From the cell containing the given text, extract its center point as [X, Y] coordinate. 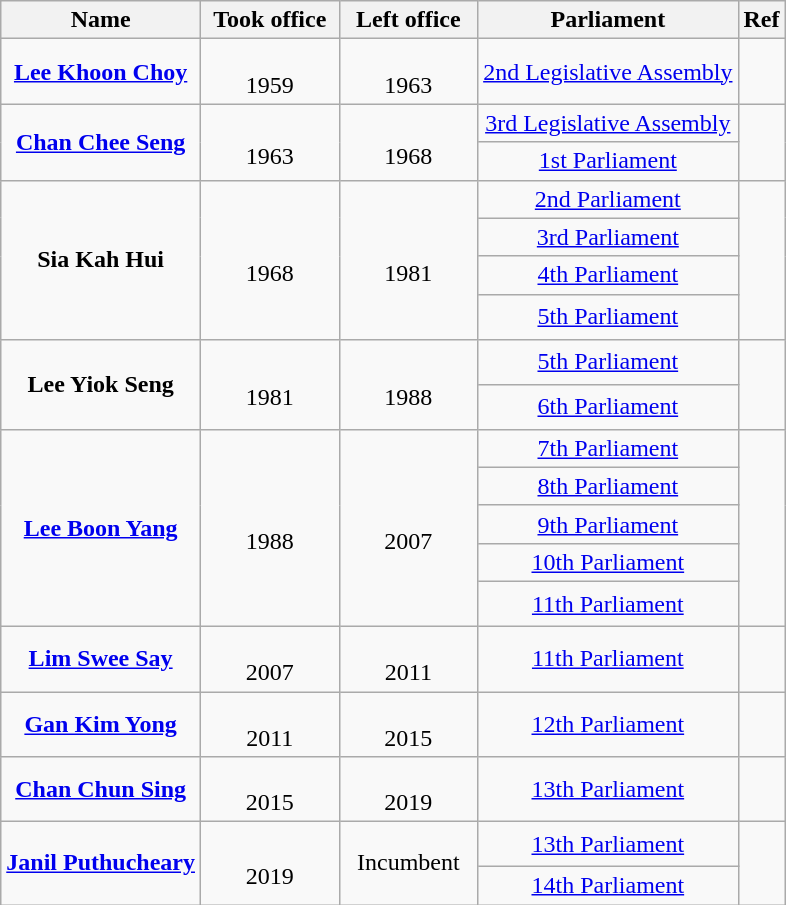
Left office [408, 20]
3rd Legislative Assembly [608, 123]
3rd Parliament [608, 237]
8th Parliament [608, 486]
Chan Chee Seng [101, 142]
10th Parliament [608, 562]
7th Parliament [608, 448]
Lee Yiok Seng [101, 384]
Name [101, 20]
Lee Boon Yang [101, 528]
Ref [762, 20]
Gan Kim Yong [101, 724]
4th Parliament [608, 275]
Chan Chun Sing [101, 790]
1st Parliament [608, 161]
1959 [270, 72]
9th Parliament [608, 524]
Lee Khoon Choy [101, 72]
Parliament [608, 20]
Sia Kah Hui [101, 260]
2nd Legislative Assembly [608, 72]
Took office [270, 20]
2nd Parliament [608, 199]
Incumbent [408, 864]
12th Parliament [608, 724]
6th Parliament [608, 406]
Lim Swee Say [101, 658]
Janil Puthucheary [101, 864]
14th Parliament [608, 886]
